For the text-containing cell, return its midpoint in [X, Y] coordinate format. 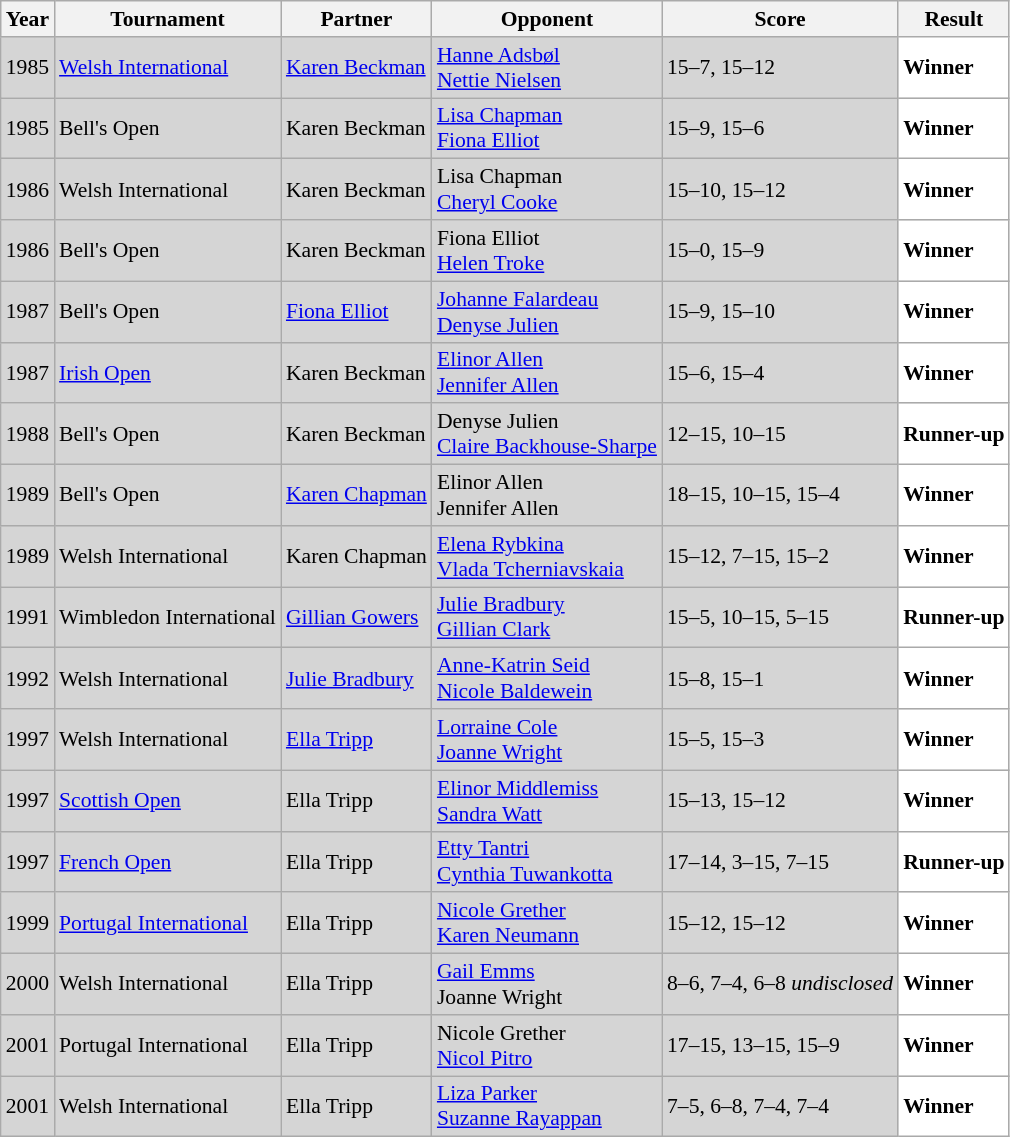
Irish Open [168, 372]
Opponent [547, 19]
15–8, 15–1 [780, 678]
18–15, 10–15, 15–4 [780, 496]
15–12, 7–15, 15–2 [780, 556]
Partner [356, 19]
Hanne Adsbøl Nettie Nielsen [547, 68]
Elinor Middlemiss Sandra Watt [547, 800]
French Open [168, 862]
15–9, 15–6 [780, 128]
1999 [28, 924]
Denyse Julien Claire Backhouse-Sharpe [547, 434]
Scottish Open [168, 800]
Anne-Katrin Seid Nicole Baldewein [547, 678]
7–5, 6–8, 7–4, 7–4 [780, 1106]
1992 [28, 678]
Result [954, 19]
Nicole Grether Nicol Pitro [547, 1046]
Gillian Gowers [356, 618]
17–14, 3–15, 7–15 [780, 862]
15–10, 15–12 [780, 190]
Year [28, 19]
12–15, 10–15 [780, 434]
15–7, 15–12 [780, 68]
Johanne Falardeau Denyse Julien [547, 312]
8–6, 7–4, 6–8 undisclosed [780, 984]
Tournament [168, 19]
Fiona Elliot Helen Troke [547, 250]
Wimbledon International [168, 618]
Liza Parker Suzanne Rayappan [547, 1106]
15–5, 10–15, 5–15 [780, 618]
Nicole Grether Karen Neumann [547, 924]
Score [780, 19]
15–9, 15–10 [780, 312]
Elena Rybkina Vlada Tcherniavskaia [547, 556]
1991 [28, 618]
1988 [28, 434]
Lorraine Cole Joanne Wright [547, 740]
Gail Emms Joanne Wright [547, 984]
17–15, 13–15, 15–9 [780, 1046]
15–13, 15–12 [780, 800]
Julie Bradbury Gillian Clark [547, 618]
Julie Bradbury [356, 678]
15–6, 15–4 [780, 372]
Etty Tantri Cynthia Tuwankotta [547, 862]
15–5, 15–3 [780, 740]
2000 [28, 984]
15–12, 15–12 [780, 924]
Fiona Elliot [356, 312]
Lisa Chapman Cheryl Cooke [547, 190]
Lisa Chapman Fiona Elliot [547, 128]
15–0, 15–9 [780, 250]
